Locate the cell with the specified text and output its [X, Y] center coordinate. 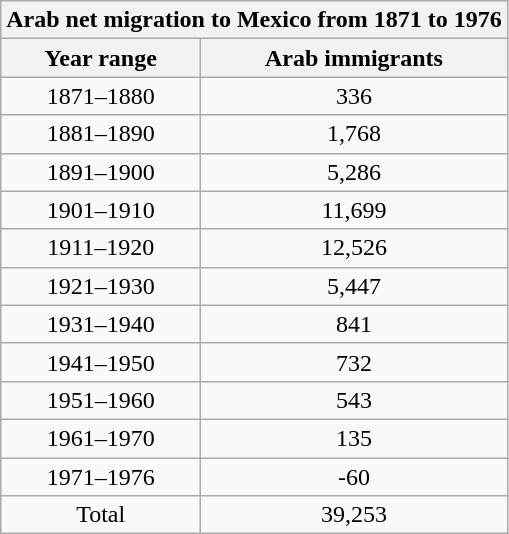
1871–1880 [101, 96]
1931–1940 [101, 324]
543 [354, 400]
1971–1976 [101, 477]
39,253 [354, 515]
Arab immigrants [354, 58]
135 [354, 438]
5,286 [354, 172]
11,699 [354, 210]
1911–1920 [101, 248]
Arab net migration to Mexico from 1871 to 1976 [254, 20]
1891–1900 [101, 172]
1901–1910 [101, 210]
1,768 [354, 134]
732 [354, 362]
1881–1890 [101, 134]
Year range [101, 58]
841 [354, 324]
12,526 [354, 248]
-60 [354, 477]
5,447 [354, 286]
1941–1950 [101, 362]
1951–1960 [101, 400]
336 [354, 96]
1961–1970 [101, 438]
Total [101, 515]
1921–1930 [101, 286]
